Determine the [x, y] coordinate at the center of the cell enclosing the given text.  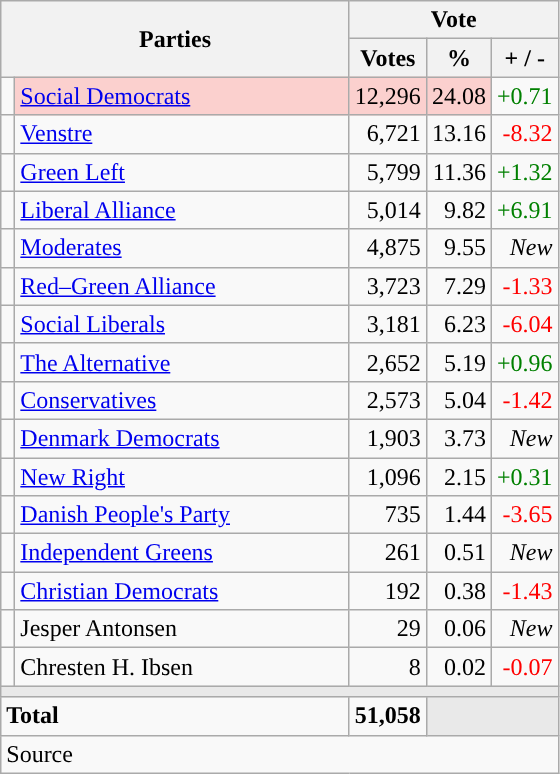
-3.65 [524, 515]
8 [388, 667]
Jesper Antonsen [182, 629]
0.06 [458, 629]
-0.07 [524, 667]
Danish People's Party [182, 515]
Parties [176, 39]
Vote [454, 20]
2,573 [388, 400]
Social Liberals [182, 324]
-1.42 [524, 400]
5,014 [388, 210]
+ / - [524, 58]
13.16 [458, 134]
0.02 [458, 667]
+6.91 [524, 210]
1,096 [388, 477]
-1.33 [524, 286]
-1.43 [524, 591]
% [458, 58]
9.82 [458, 210]
+0.96 [524, 362]
Independent Greens [182, 553]
5.04 [458, 400]
3,181 [388, 324]
261 [388, 553]
11.36 [458, 172]
-8.32 [524, 134]
51,058 [388, 716]
0.51 [458, 553]
1,903 [388, 438]
+0.31 [524, 477]
6,721 [388, 134]
Liberal Alliance [182, 210]
Green Left [182, 172]
Social Democrats [182, 96]
6.23 [458, 324]
24.08 [458, 96]
2,652 [388, 362]
4,875 [388, 248]
0.38 [458, 591]
+1.32 [524, 172]
Chresten H. Ibsen [182, 667]
3.73 [458, 438]
Moderates [182, 248]
3,723 [388, 286]
29 [388, 629]
5.19 [458, 362]
5,799 [388, 172]
Denmark Democrats [182, 438]
Christian Democrats [182, 591]
Red–Green Alliance [182, 286]
New Right [182, 477]
Conservatives [182, 400]
The Alternative [182, 362]
192 [388, 591]
735 [388, 515]
12,296 [388, 96]
7.29 [458, 286]
9.55 [458, 248]
Source [280, 754]
1.44 [458, 515]
Venstre [182, 134]
+0.71 [524, 96]
Votes [388, 58]
Total [176, 716]
-6.04 [524, 324]
2.15 [458, 477]
